Return [x, y] of the center of cell containing provided text 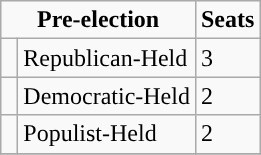
3 [227, 58]
Populist-Held [107, 134]
Republican-Held [107, 58]
Seats [227, 20]
Democratic-Held [107, 96]
Pre-election [98, 20]
